Provide the [X, Y] coordinate of the cell's center where the given text is located.  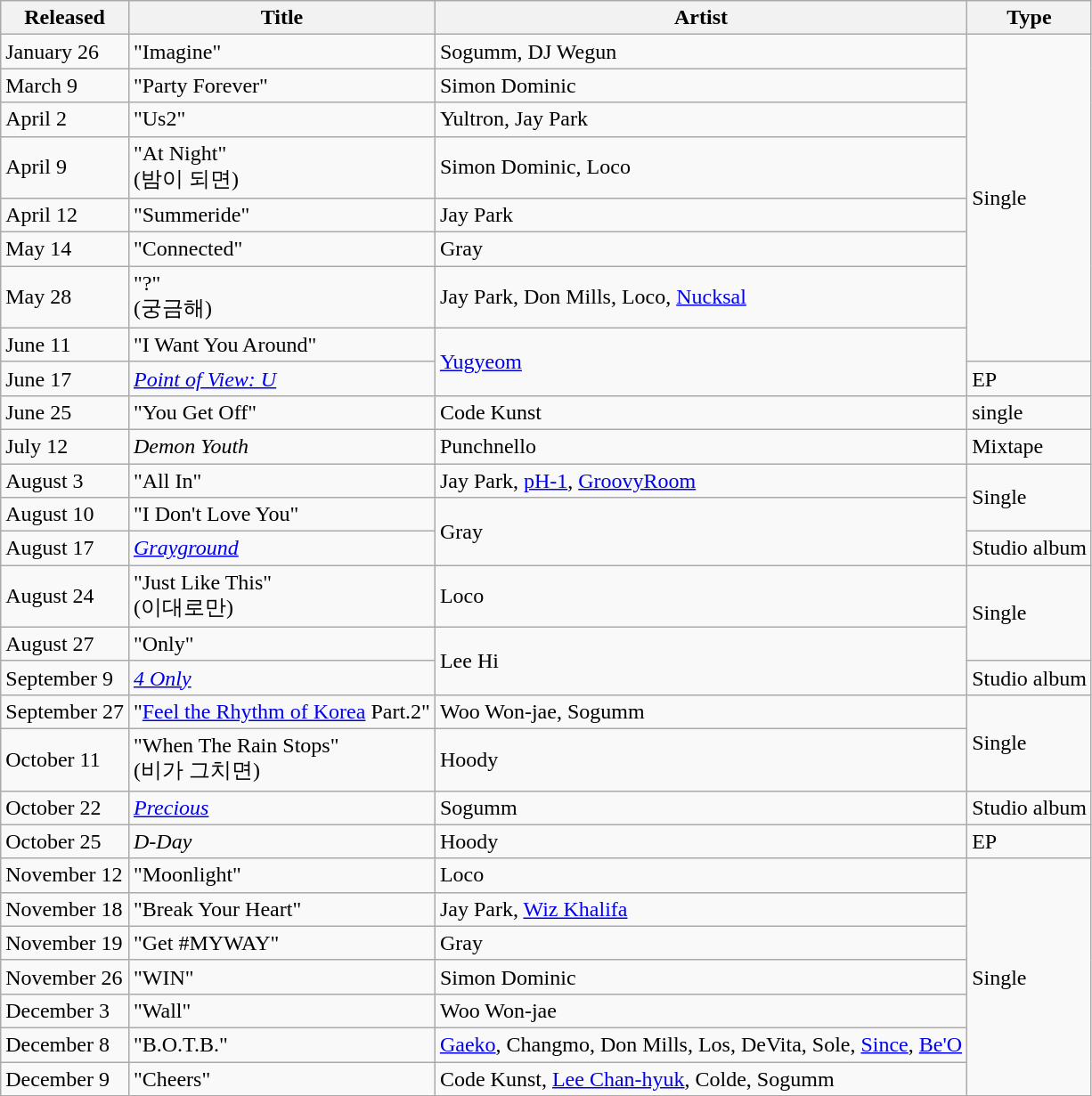
December 9 [65, 1078]
Lee Hi [700, 661]
March 9 [65, 85]
Sogumm [700, 808]
"Only" [281, 644]
September 9 [65, 678]
Jay Park, Don Mills, Loco, Nucksal [700, 297]
Demon Youth [281, 446]
"WIN" [281, 977]
D-Day [281, 841]
Type [1030, 18]
June 17 [65, 378]
"I Don't Love You" [281, 515]
December 8 [65, 1044]
May 14 [65, 249]
Woo Won-jae, Sogumm [700, 711]
"Summeride" [281, 215]
"Party Forever" [281, 85]
October 22 [65, 808]
June 25 [65, 412]
August 17 [65, 548]
April 2 [65, 119]
Mixtape [1030, 446]
Punchnello [700, 446]
"Break Your Heart" [281, 909]
Gaeko, Changmo, Don Mills, Los, DeVita, Sole, Since, Be'O [700, 1044]
Woo Won-jae [700, 1011]
"Feel the Rhythm of Korea Part.2" [281, 711]
September 27 [65, 711]
Jay Park [700, 215]
"You Get Off" [281, 412]
Point of View: U [281, 378]
Precious [281, 808]
January 26 [65, 52]
June 11 [65, 345]
Artist [700, 18]
Code Kunst, Lee Chan-hyuk, Colde, Sogumm [700, 1078]
"B.O.T.B." [281, 1044]
4 Only [281, 678]
"?"(궁금해) [281, 297]
"Moonlight" [281, 875]
"Imagine" [281, 52]
"Get #MYWAY" [281, 943]
"Connected" [281, 249]
Sogumm, DJ Wegun [700, 52]
July 12 [65, 446]
"I Want You Around" [281, 345]
August 27 [65, 644]
August 24 [65, 597]
"Cheers" [281, 1078]
November 19 [65, 943]
Jay Park, pH-1, GroovyRoom [700, 480]
"Us2" [281, 119]
October 25 [65, 841]
Simon Dominic, Loco [700, 167]
"When The Rain Stops"(비가 그치면) [281, 759]
"Just Like This"(이대로만) [281, 597]
April 9 [65, 167]
Yultron, Jay Park [700, 119]
May 28 [65, 297]
December 3 [65, 1011]
Grayground [281, 548]
November 26 [65, 977]
October 11 [65, 759]
Code Kunst [700, 412]
"All In" [281, 480]
Title [281, 18]
Released [65, 18]
November 18 [65, 909]
"Wall" [281, 1011]
August 10 [65, 515]
April 12 [65, 215]
"At Night"(밤이 되면) [281, 167]
single [1030, 412]
Yugyeom [700, 361]
August 3 [65, 480]
November 12 [65, 875]
Jay Park, Wiz Khalifa [700, 909]
